Search for the cell housing the specified text and yield its [X, Y] center coordinate. 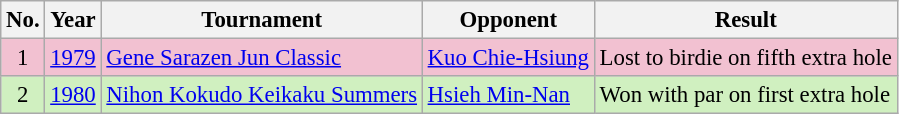
Kuo Chie-Hsiung [508, 58]
Tournament [262, 20]
Won with par on first extra hole [746, 95]
Year [73, 20]
Lost to birdie on fifth extra hole [746, 58]
No. [23, 20]
1 [23, 58]
Nihon Kokudo Keikaku Summers [262, 95]
Gene Sarazen Jun Classic [262, 58]
2 [23, 95]
Result [746, 20]
Opponent [508, 20]
1979 [73, 58]
1980 [73, 95]
Hsieh Min-Nan [508, 95]
